Extract the [X, Y] coordinate from the center of the cell holding the provided text.  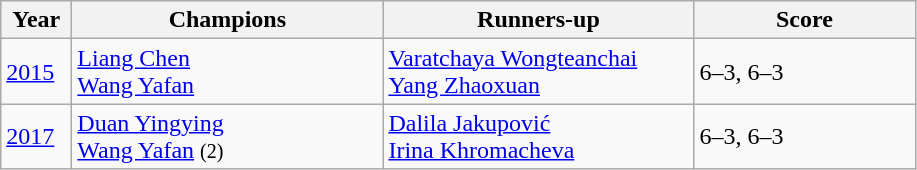
Dalila Jakupović Irina Khromacheva [538, 136]
2017 [36, 136]
Duan Yingying Wang Yafan (2) [228, 136]
2015 [36, 72]
Varatchaya Wongteanchai Yang Zhaoxuan [538, 72]
Runners-up [538, 20]
Champions [228, 20]
Liang Chen Wang Yafan [228, 72]
Year [36, 20]
Score [804, 20]
